Pinpoint the cell where the given text exists, returning its (X, Y) midpoint coordinate. 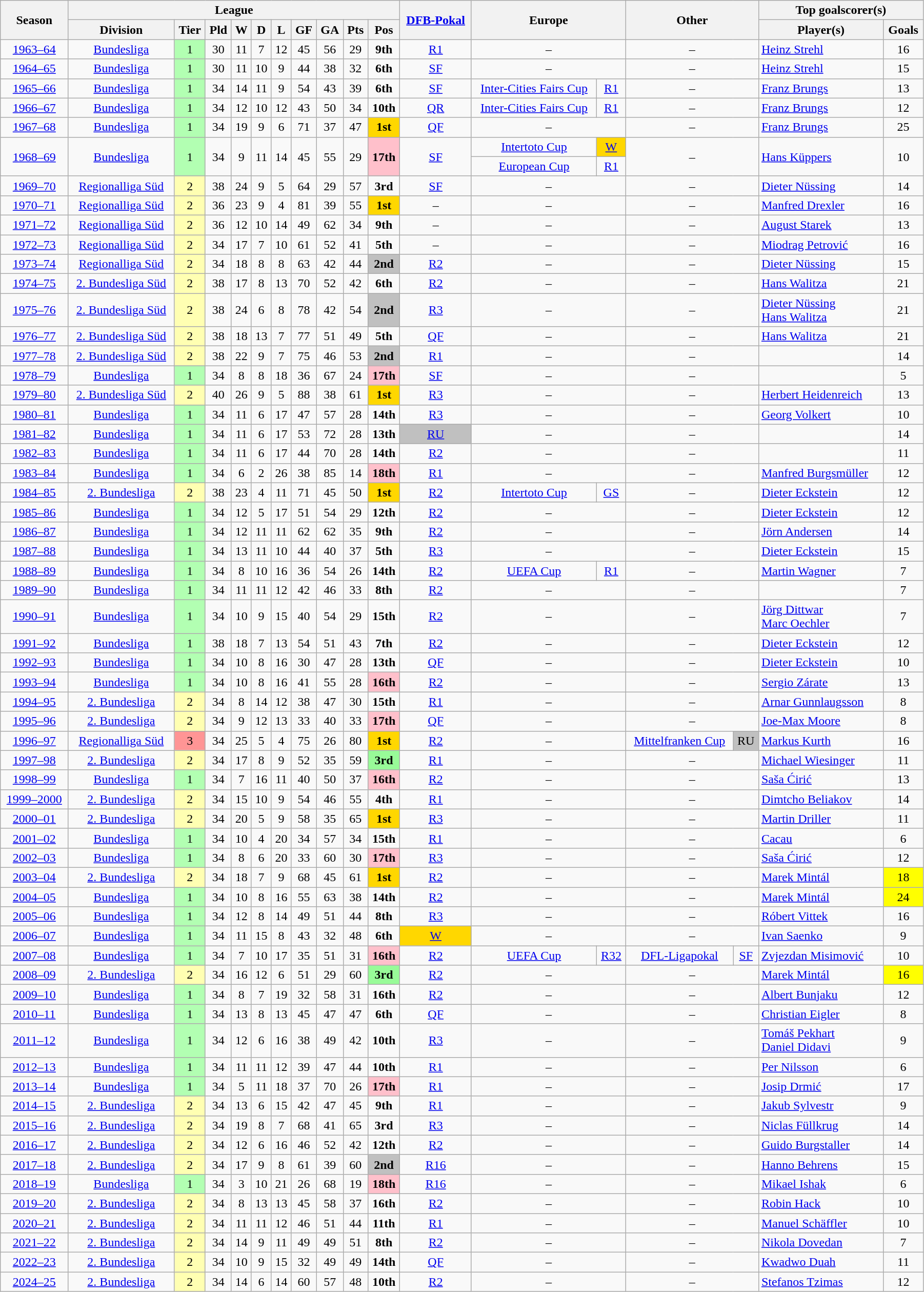
1990–91 (34, 617)
78 (304, 310)
2020–21 (34, 1223)
4th (384, 799)
1998–99 (34, 780)
August Starek (820, 225)
Guido Burgstaller (820, 1145)
85 (330, 473)
Division (121, 30)
2003–04 (34, 877)
Róbert Vittek (820, 917)
Manuel Schäffler (820, 1223)
1977–78 (34, 356)
2000–01 (34, 819)
DFB-Pokal (436, 20)
2009–10 (34, 995)
59 (355, 760)
1988–89 (34, 571)
Ivan Saenko (820, 936)
Mikael Ishak (820, 1184)
1985–86 (34, 512)
Dimtcho Beliakov (820, 799)
81 (304, 205)
1967–68 (34, 127)
2024–25 (34, 1282)
QR (436, 108)
2007–08 (34, 956)
1993–94 (34, 682)
77 (304, 336)
Stefanos Tzimas (820, 1282)
1987–88 (34, 551)
22 (241, 356)
DFL-Ligapokal (679, 956)
Cacau (820, 838)
1972–73 (34, 245)
Martin Wagner (820, 571)
Hans Küppers (820, 156)
1973–74 (34, 264)
1995–96 (34, 721)
1983–84 (34, 473)
1976–77 (34, 336)
Miodrag Petrović (820, 245)
1975–76 (34, 310)
2022–23 (34, 1262)
Georg Volkert (820, 414)
1984–85 (34, 492)
11th (384, 1223)
1965–66 (34, 88)
Pld (218, 30)
Jakub Sylvestr (820, 1106)
1986–87 (34, 531)
Jörn Andersen (820, 531)
Pos (384, 30)
2014–15 (34, 1106)
7th (384, 643)
Kwadwo Duah (820, 1262)
Nikola Dovedan (820, 1243)
2019–20 (34, 1203)
1979–80 (34, 395)
1991–92 (34, 643)
2016–17 (34, 1145)
Pts (355, 30)
Per Nilsson (820, 1067)
Joe-Max Moore (820, 721)
1963–64 (34, 49)
1997–98 (34, 760)
Tier (190, 30)
Robin Hack (820, 1203)
1974–75 (34, 284)
2001–02 (34, 838)
Arnar Gunnlaugsson (820, 702)
1982–83 (34, 453)
Herbert Heidenreich (820, 395)
Jörg Dittwar Marc Oechler (820, 617)
Top goalscorer(s) (841, 10)
1981–82 (34, 434)
Hanno Behrens (820, 1164)
88 (304, 395)
Manfred Drexler (820, 205)
2017–18 (34, 1164)
1996–97 (34, 741)
1966–67 (34, 108)
2015–16 (34, 1125)
1980–81 (34, 414)
2012–13 (34, 1067)
GS (611, 492)
Mittelfranken Cup (679, 741)
European Cup (534, 166)
Niclas Füllkrug (820, 1125)
2005–06 (34, 917)
2021–22 (34, 1243)
Europe (549, 20)
GA (330, 30)
Zvjezdan Misimović (820, 956)
Season (34, 20)
L (281, 30)
1989–90 (34, 590)
67 (330, 375)
Christian Eigler (820, 1014)
72 (330, 434)
1968–69 (34, 156)
Sergio Zárate (820, 682)
Dieter Nüssing Hans Walitza (820, 310)
Player(s) (820, 30)
2002–03 (34, 858)
2004–05 (34, 897)
56 (330, 49)
Other (692, 20)
1971–72 (34, 225)
Martin Driller (820, 819)
2008–09 (34, 975)
1978–79 (34, 375)
2013–14 (34, 1086)
2018–19 (34, 1184)
R32 (611, 956)
64 (304, 186)
1992–93 (34, 663)
Josip Drmić (820, 1086)
1969–70 (34, 186)
2011–12 (34, 1040)
League (234, 10)
Michael Wiesinger (820, 760)
2010–11 (34, 1014)
D (262, 30)
1994–95 (34, 702)
Markus Kurth (820, 741)
Albert Bunjaku (820, 995)
1964–65 (34, 69)
1970–71 (34, 205)
GF (304, 30)
Tomáš Pekhart Daniel Didavi (820, 1040)
Goals (903, 30)
80 (355, 741)
2006–07 (34, 936)
1999–2000 (34, 799)
Manfred Burgsmüller (820, 473)
